From the cell containing the given text, extract its center point as [x, y] coordinate. 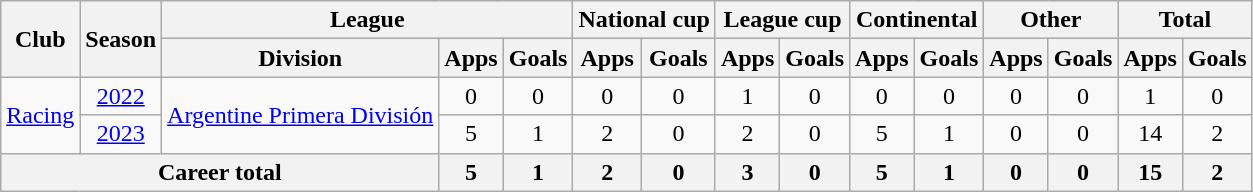
14 [1150, 134]
Season [121, 39]
Total [1185, 20]
Racing [40, 115]
2022 [121, 96]
15 [1150, 172]
2023 [121, 134]
League [368, 20]
National cup [644, 20]
League cup [782, 20]
Division [300, 58]
Club [40, 39]
Career total [220, 172]
Argentine Primera División [300, 115]
Other [1051, 20]
Continental [917, 20]
3 [747, 172]
